Output the (x, y) coordinate of the center of the cell containing the given text.  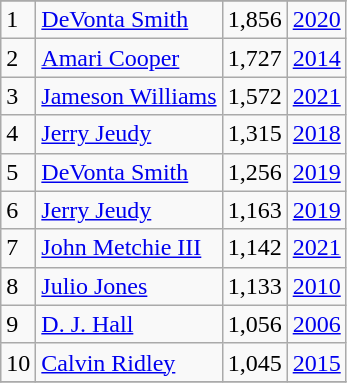
D. J. Hall (129, 324)
1,856 (254, 20)
10 (18, 362)
Calvin Ridley (129, 362)
1,256 (254, 172)
3 (18, 96)
1,315 (254, 134)
2015 (316, 362)
6 (18, 210)
2018 (316, 134)
Jameson Williams (129, 96)
4 (18, 134)
1,133 (254, 286)
John Metchie III (129, 248)
2006 (316, 324)
1,142 (254, 248)
8 (18, 286)
1,056 (254, 324)
2010 (316, 286)
2014 (316, 58)
1,163 (254, 210)
1 (18, 20)
7 (18, 248)
1,045 (254, 362)
2 (18, 58)
Amari Cooper (129, 58)
1,572 (254, 96)
5 (18, 172)
9 (18, 324)
2020 (316, 20)
Julio Jones (129, 286)
1,727 (254, 58)
